Return the [X, Y] coordinate for the center point of the cell that contains the specified text.  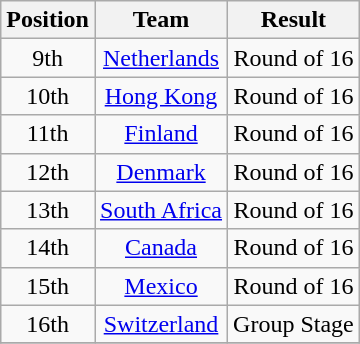
Finland [160, 134]
Team [160, 20]
Switzerland [160, 324]
11th [48, 134]
Hong Kong [160, 96]
12th [48, 172]
Netherlands [160, 58]
14th [48, 248]
Mexico [160, 286]
9th [48, 58]
Group Stage [294, 324]
10th [48, 96]
South Africa [160, 210]
15th [48, 286]
Canada [160, 248]
13th [48, 210]
Position [48, 20]
Result [294, 20]
Denmark [160, 172]
16th [48, 324]
